Search for the cell housing the specified text and yield its (x, y) center coordinate. 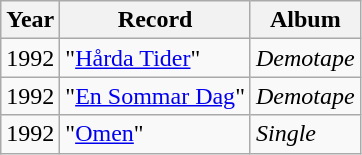
"Omen" (156, 134)
"En Sommar Dag" (156, 96)
Album (305, 20)
"Hårda Tider" (156, 58)
Single (305, 134)
Year (30, 20)
Record (156, 20)
